Identify which cell holds the provided text, then report its (x, y) central coordinate. 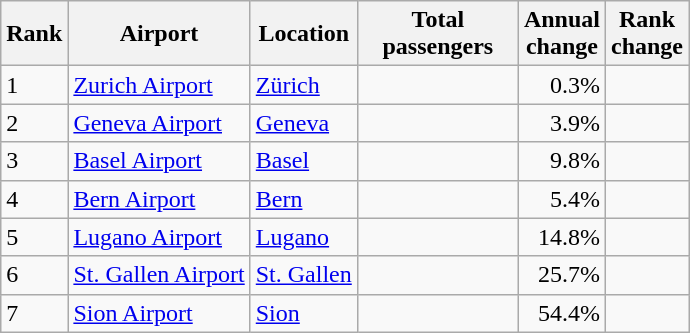
Sion Airport (159, 313)
Bern Airport (159, 199)
54.4% (562, 313)
Bern (304, 199)
Lugano (304, 237)
Geneva Airport (159, 123)
6 (34, 275)
Annualchange (562, 34)
2 (34, 123)
Totalpassengers (438, 34)
Rank (34, 34)
3.9% (562, 123)
Zürich (304, 85)
5.4% (562, 199)
5 (34, 237)
25.7% (562, 275)
Airport (159, 34)
Zurich Airport (159, 85)
7 (34, 313)
Lugano Airport (159, 237)
9.8% (562, 161)
1 (34, 85)
Location (304, 34)
3 (34, 161)
0.3% (562, 85)
St. Gallen (304, 275)
St. Gallen Airport (159, 275)
4 (34, 199)
Basel (304, 161)
Sion (304, 313)
Basel Airport (159, 161)
Geneva (304, 123)
14.8% (562, 237)
Rankchange (646, 34)
